Search for the cell housing the specified text and yield its (X, Y) center coordinate. 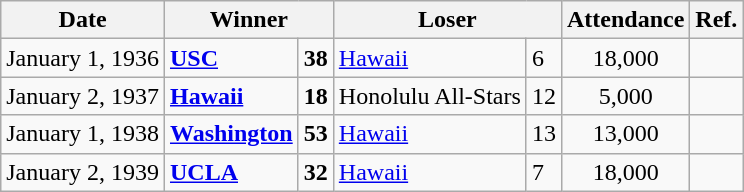
12 (544, 96)
38 (316, 58)
Washington (231, 134)
Winner (248, 20)
USC (231, 58)
Ref. (716, 20)
Date (83, 20)
6 (544, 58)
January 1, 1936 (83, 58)
13 (544, 134)
Honolulu All-Stars (430, 96)
January 2, 1937 (83, 96)
32 (316, 172)
5,000 (625, 96)
13,000 (625, 134)
7 (544, 172)
UCLA (231, 172)
Loser (447, 20)
Attendance (625, 20)
18 (316, 96)
January 2, 1939 (83, 172)
53 (316, 134)
January 1, 1938 (83, 134)
